Identify which cell holds the provided text, then report its [x, y] central coordinate. 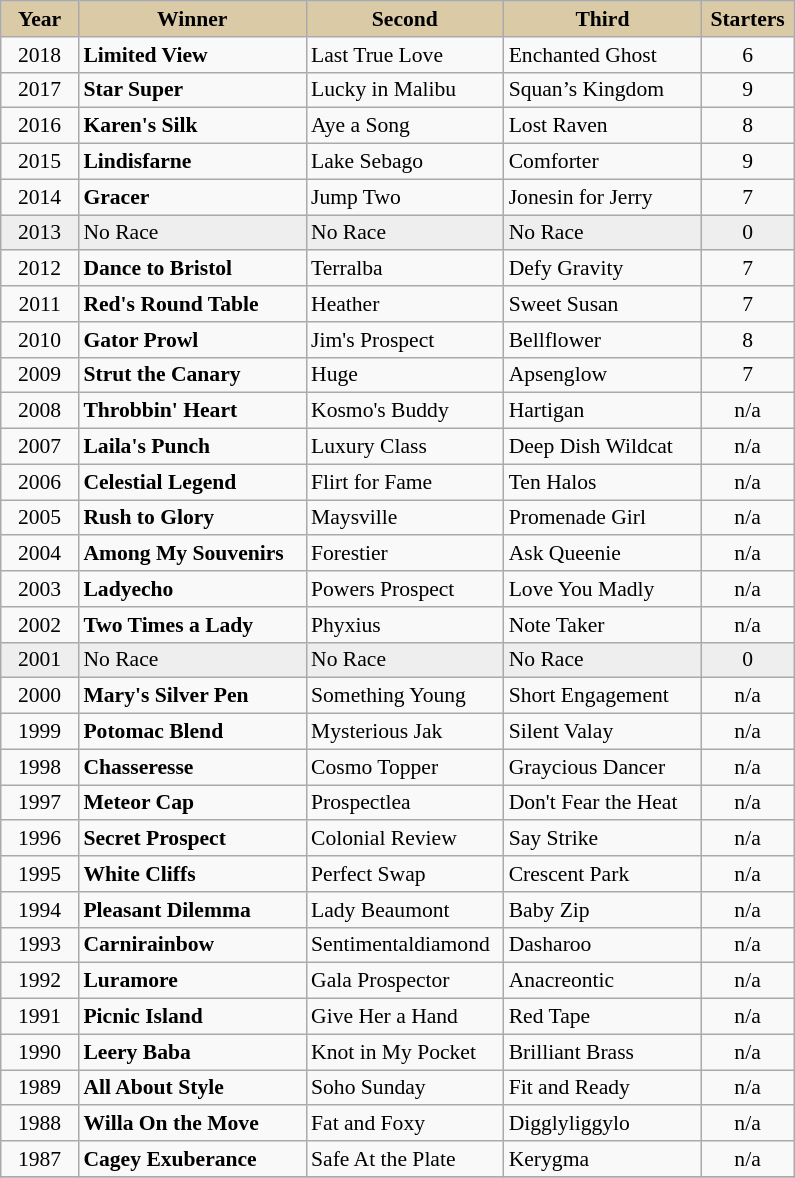
Perfect Swap [405, 874]
Graycious Dancer [603, 767]
Brilliant Brass [603, 1052]
Gator Prowl [192, 340]
1988 [40, 1124]
Lake Sebago [405, 162]
6 [748, 55]
Limited View [192, 55]
Last True Love [405, 55]
Powers Prospect [405, 589]
Prospectlea [405, 803]
Secret Prospect [192, 839]
Short Engagement [603, 696]
Kosmo's Buddy [405, 411]
2001 [40, 660]
Soho Sunday [405, 1088]
Gala Prospector [405, 981]
1997 [40, 803]
Lindisfarne [192, 162]
Sweet Susan [603, 304]
2017 [40, 90]
Lady Beaumont [405, 910]
Meteor Cap [192, 803]
Safe At the Plate [405, 1159]
2005 [40, 518]
Ask Queenie [603, 554]
1998 [40, 767]
1987 [40, 1159]
Red Tape [603, 1017]
1995 [40, 874]
Lost Raven [603, 126]
Among My Souvenirs [192, 554]
1999 [40, 732]
Starters [748, 19]
1990 [40, 1052]
Red's Round Table [192, 304]
Star Super [192, 90]
Aye a Song [405, 126]
Kerygma [603, 1159]
Cagey Exuberance [192, 1159]
Lucky in Malibu [405, 90]
Luramore [192, 981]
Phyxius [405, 625]
2011 [40, 304]
Ladyecho [192, 589]
2007 [40, 447]
Chasseresse [192, 767]
Promenade Girl [603, 518]
Two Times a Lady [192, 625]
Celestial Legend [192, 482]
Baby Zip [603, 910]
Throbbin' Heart [192, 411]
Laila's Punch [192, 447]
Something Young [405, 696]
1989 [40, 1088]
Mary's Silver Pen [192, 696]
Love You Madly [603, 589]
Defy Gravity [603, 269]
Winner [192, 19]
Hartigan [603, 411]
Maysville [405, 518]
Third [603, 19]
Silent Valay [603, 732]
Crescent Park [603, 874]
Gracer [192, 197]
1991 [40, 1017]
Jonesin for Jerry [603, 197]
Cosmo Topper [405, 767]
Bellflower [603, 340]
Fat and Foxy [405, 1124]
2003 [40, 589]
Picnic Island [192, 1017]
Year [40, 19]
Enchanted Ghost [603, 55]
Strut the Canary [192, 375]
Jim's Prospect [405, 340]
Squan’s Kingdom [603, 90]
Note Taker [603, 625]
Karen's Silk [192, 126]
Flirt for Fame [405, 482]
2018 [40, 55]
1992 [40, 981]
Willa On the Move [192, 1124]
Comforter [603, 162]
Sentimentaldiamond [405, 945]
2014 [40, 197]
Dasharoo [603, 945]
2004 [40, 554]
Colonial Review [405, 839]
2016 [40, 126]
White Cliffs [192, 874]
2012 [40, 269]
2015 [40, 162]
2010 [40, 340]
1994 [40, 910]
Ten Halos [603, 482]
Give Her a Hand [405, 1017]
Deep Dish Wildcat [603, 447]
2013 [40, 233]
Fit and Ready [603, 1088]
Rush to Glory [192, 518]
Dance to Bristol [192, 269]
Carnirainbow [192, 945]
1996 [40, 839]
Potomac Blend [192, 732]
Digglyliggylo [603, 1124]
Heather [405, 304]
Leery Baba [192, 1052]
Apsenglow [603, 375]
All About Style [192, 1088]
2002 [40, 625]
Mysterious Jak [405, 732]
Second [405, 19]
Forestier [405, 554]
1993 [40, 945]
Luxury Class [405, 447]
Terralba [405, 269]
Say Strike [603, 839]
2008 [40, 411]
Anacreontic [603, 981]
2009 [40, 375]
Knot in My Pocket [405, 1052]
Jump Two [405, 197]
Pleasant Dilemma [192, 910]
Huge [405, 375]
2000 [40, 696]
Don't Fear the Heat [603, 803]
2006 [40, 482]
